Determine the [x, y] coordinate at the center of the cell enclosing the given text.  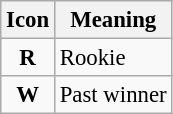
R [28, 58]
Rookie [113, 58]
Meaning [113, 20]
W [28, 95]
Past winner [113, 95]
Icon [28, 20]
